Return the [X, Y] coordinate for the center point of the cell that contains the specified text.  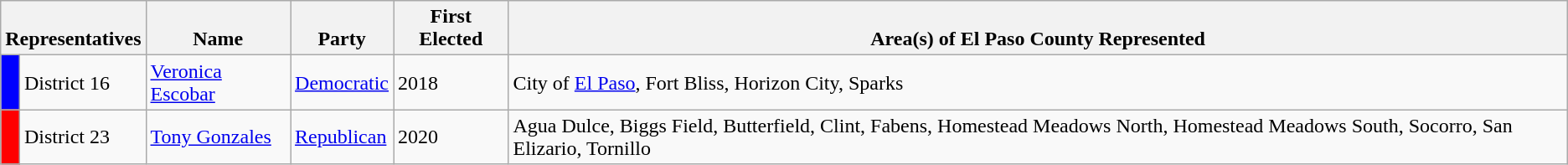
First Elected [451, 28]
Democratic [342, 82]
Name [218, 28]
District 23 [82, 137]
2018 [451, 82]
Republican [342, 137]
District 16 [82, 82]
Tony Gonzales [218, 137]
2020 [451, 137]
Area(s) of El Paso County Represented [1038, 28]
Party [342, 28]
Agua Dulce, Biggs Field, Butterfield, Clint, Fabens, Homestead Meadows North, Homestead Meadows South, Socorro, San Elizario, Tornillo [1038, 137]
Veronica Escobar [218, 82]
Representatives [74, 28]
City of El Paso, Fort Bliss, Horizon City, Sparks [1038, 82]
